Determine the (x, y) coordinate at the center of the cell enclosing the given text.  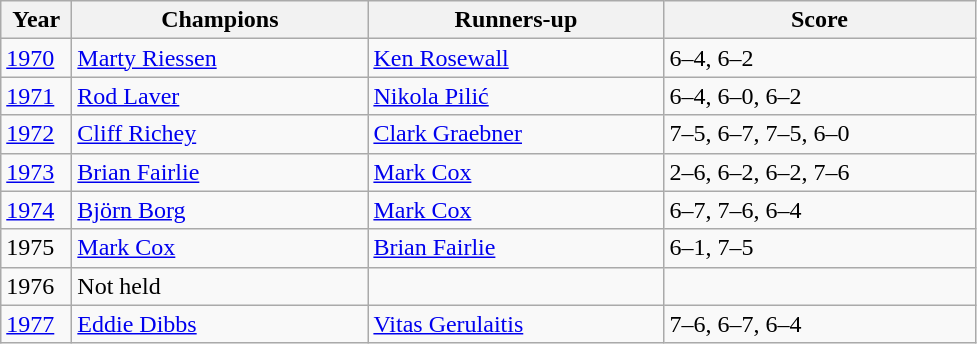
Eddie Dibbs (220, 324)
1972 (36, 134)
1973 (36, 172)
Clark Graebner (516, 134)
Champions (220, 20)
Not held (220, 286)
1976 (36, 286)
Rod Laver (220, 96)
Runners-up (516, 20)
1975 (36, 248)
1970 (36, 58)
6–4, 6–2 (820, 58)
7–6, 6–7, 6–4 (820, 324)
6–7, 7–6, 6–4 (820, 210)
Björn Borg (220, 210)
6–1, 7–5 (820, 248)
Year (36, 20)
Nikola Pilić (516, 96)
1974 (36, 210)
2–6, 6–2, 6–2, 7–6 (820, 172)
6–4, 6–0, 6–2 (820, 96)
Vitas Gerulaitis (516, 324)
Marty Riessen (220, 58)
Score (820, 20)
Cliff Richey (220, 134)
1971 (36, 96)
1977 (36, 324)
Ken Rosewall (516, 58)
7–5, 6–7, 7–5, 6–0 (820, 134)
